From the cell containing the given text, extract its center point as [X, Y] coordinate. 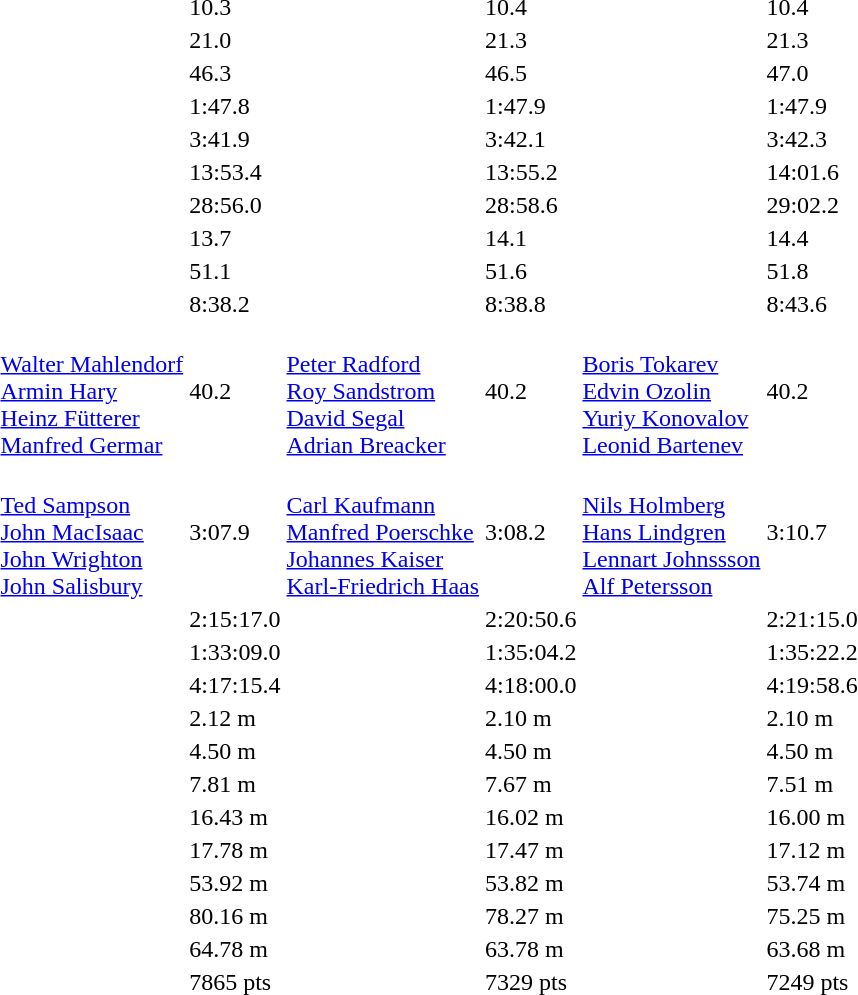
16.02 m [531, 817]
63.78 m [531, 949]
28:58.6 [531, 205]
17.47 m [531, 850]
3:08.2 [531, 532]
2.12 m [235, 718]
2.10 m [531, 718]
46.3 [235, 73]
28:56.0 [235, 205]
3:41.9 [235, 139]
1:47.9 [531, 106]
Boris TokarevEdvin OzolinYuriy KonovalovLeonid Bartenev [672, 391]
1:35:04.2 [531, 652]
8:38.8 [531, 304]
16.43 m [235, 817]
Peter RadfordRoy SandstromDavid SegalAdrian Breacker [383, 391]
78.27 m [531, 916]
3:07.9 [235, 532]
13.7 [235, 238]
7.67 m [531, 784]
4:18:00.0 [531, 685]
13:55.2 [531, 172]
17.78 m [235, 850]
1:47.8 [235, 106]
1:33:09.0 [235, 652]
2:20:50.6 [531, 619]
14.1 [531, 238]
21.0 [235, 40]
13:53.4 [235, 172]
46.5 [531, 73]
53.92 m [235, 883]
8:38.2 [235, 304]
53.82 m [531, 883]
7.81 m [235, 784]
80.16 m [235, 916]
51.1 [235, 271]
2:15:17.0 [235, 619]
3:42.1 [531, 139]
64.78 m [235, 949]
Nils HolmbergHans LindgrenLennart JohnsssonAlf Petersson [672, 532]
21.3 [531, 40]
4:17:15.4 [235, 685]
51.6 [531, 271]
Carl KaufmannManfred PoerschkeJohannes KaiserKarl-Friedrich Haas [383, 532]
